Provide the [X, Y] coordinate of the cell's center where the given text is located.  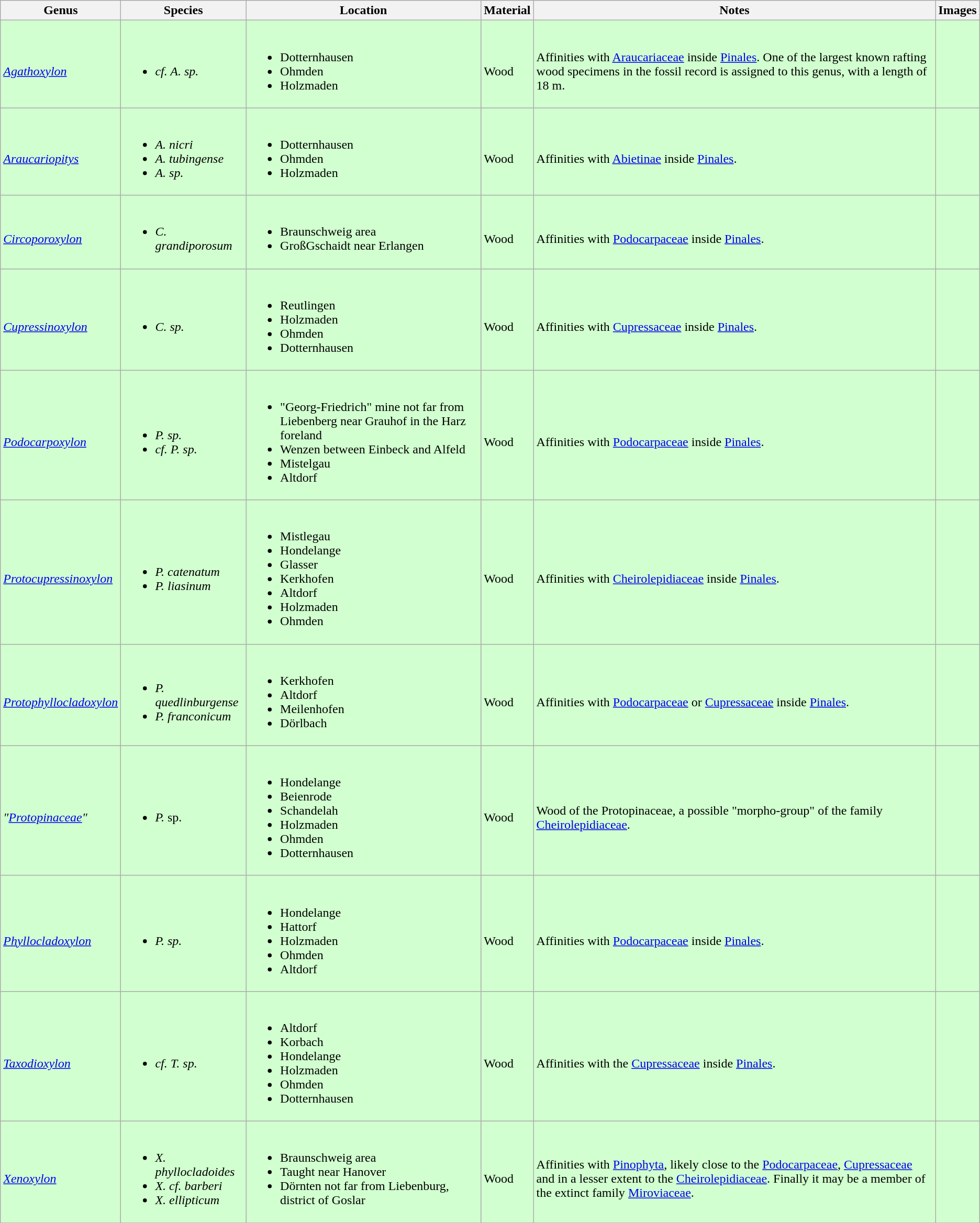
Protocupressinoxylon [61, 572]
KerkhofenAltdorfMeilenhofenDörlbach [363, 695]
Location [363, 10]
Genus [61, 10]
Affinities with Podocarpaceae or Cupressaceae inside Pinales. [734, 695]
Phyllocladoxylon [61, 933]
Material [507, 10]
HondelangeBeienrodeSchandelahHolzmadenOhmdenDotternhausen [363, 810]
P. catenatumP. liasinum [183, 572]
A. nicriA. tubingenseA. sp. [183, 152]
C. grandiporosum [183, 232]
Species [183, 10]
ReutlingenHolzmadenOhmdenDotternhausen [363, 319]
X. phyllocladoidesX. cf. barberiX. ellipticum [183, 1172]
C. sp. [183, 319]
Cupressinoxylon [61, 319]
Notes [734, 10]
Images [957, 10]
P. quedlinburgenseP. franconicum [183, 695]
Xenoxylon [61, 1172]
Braunschweig areaTaught near HanoverDörnten not far from Liebenburg, district of Goslar [363, 1172]
Affinities with the Cupressaceae inside Pinales. [734, 1056]
Affinities with Abietinae inside Pinales. [734, 152]
"Protopinaceae" [61, 810]
"Georg-Friedrich" mine not far from Liebenberg near Grauhof in the Harz forelandWenzen between Einbeck and AlfeldMistelgauAltdorf [363, 435]
cf. A. sp. [183, 64]
cf. T. sp. [183, 1056]
Araucariopitys [61, 152]
MistlegauHondelangeGlasserKerkhofenAltdorfHolzmadenOhmden [363, 572]
Podocarpoxylon [61, 435]
AltdorfKorbachHondelangeHolzmadenOhmdenDotternhausen [363, 1056]
Taxodioxylon [61, 1056]
Agathoxylon [61, 64]
P. sp.cf. P. sp. [183, 435]
HondelangeHattorfHolzmadenOhmdenAltdorf [363, 933]
Protophyllocladoxylon [61, 695]
Wood of the Protopinaceae, a possible "morpho-group" of the family Cheirolepidiaceae. [734, 810]
Affinities with Cheirolepidiaceae inside Pinales. [734, 572]
Braunschweig areaGroßGschaidt near Erlangen [363, 232]
Circoporoxylon [61, 232]
Affinities with Cupressaceae inside Pinales. [734, 319]
